Return the (X, Y) coordinate for the center point of the cell that contains the specified text.  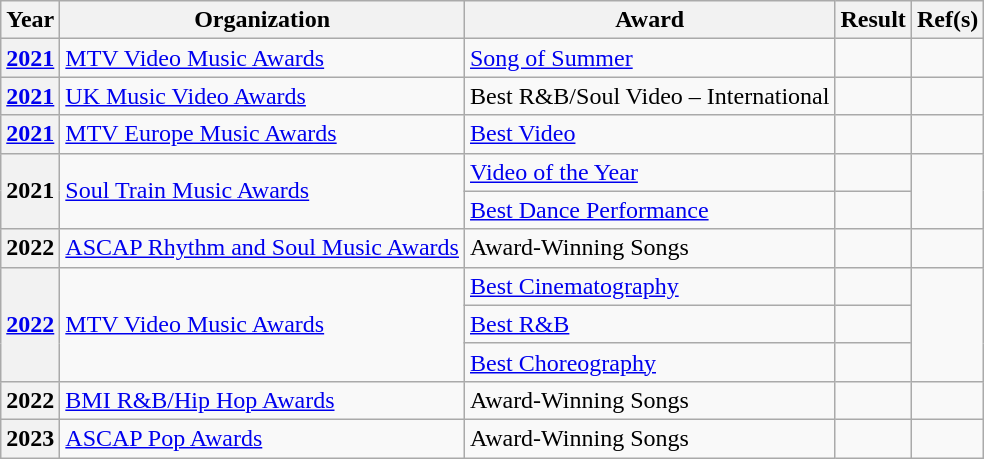
Best Video (649, 134)
Soul Train Music Awards (262, 191)
Organization (262, 20)
Best R&B (649, 324)
Result (873, 20)
UK Music Video Awards (262, 96)
Best R&B/Soul Video – International (649, 96)
MTV Europe Music Awards (262, 134)
ASCAP Pop Awards (262, 438)
Ref(s) (947, 20)
ASCAP Rhythm and Soul Music Awards (262, 248)
Song of Summer (649, 58)
Best Cinematography (649, 286)
BMI R&B/Hip Hop Awards (262, 400)
Video of the Year (649, 172)
Award (649, 20)
Year (30, 20)
2023 (30, 438)
Best Dance Performance (649, 210)
Best Choreography (649, 362)
